Search for the cell housing the specified text and yield its [X, Y] center coordinate. 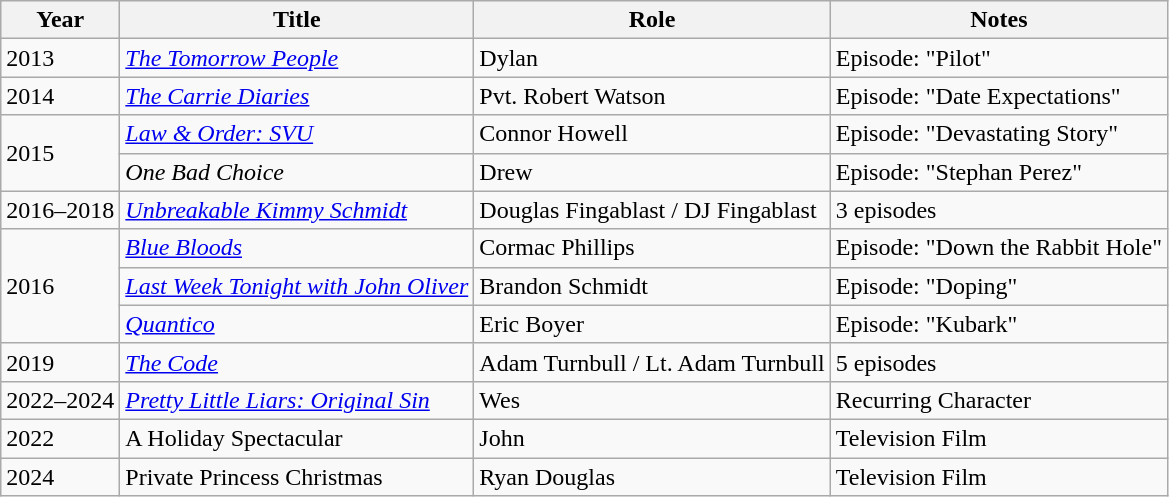
Law & Order: SVU [297, 134]
Eric Boyer [652, 324]
Quantico [297, 324]
Dylan [652, 58]
2019 [60, 362]
Pvt. Robert Watson [652, 96]
Episode: "Stephan Perez" [998, 172]
The Carrie Diaries [297, 96]
Role [652, 20]
One Bad Choice [297, 172]
2024 [60, 477]
2016 [60, 286]
Cormac Phillips [652, 248]
Last Week Tonight with John Oliver [297, 286]
Episode: "Doping" [998, 286]
2022–2024 [60, 400]
John [652, 438]
Episode: "Devastating Story" [998, 134]
Brandon Schmidt [652, 286]
Recurring Character [998, 400]
Episode: "Kubark" [998, 324]
Douglas Fingablast / DJ Fingablast [652, 210]
Adam Turnbull / Lt. Adam Turnbull [652, 362]
Title [297, 20]
Connor Howell [652, 134]
Unbreakable Kimmy Schmidt [297, 210]
Blue Bloods [297, 248]
Wes [652, 400]
A Holiday Spectacular [297, 438]
The Tomorrow People [297, 58]
2014 [60, 96]
Drew [652, 172]
Ryan Douglas [652, 477]
Episode: "Down the Rabbit Hole" [998, 248]
2016–2018 [60, 210]
2022 [60, 438]
Notes [998, 20]
3 episodes [998, 210]
Year [60, 20]
The Code [297, 362]
Episode: "Pilot" [998, 58]
Private Princess Christmas [297, 477]
2013 [60, 58]
Pretty Little Liars: Original Sin [297, 400]
5 episodes [998, 362]
Episode: "Date Expectations" [998, 96]
2015 [60, 153]
